For the text-containing cell, return its midpoint in [x, y] coordinate format. 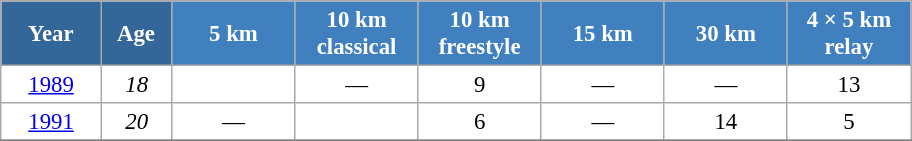
1989 [52, 85]
9 [480, 85]
20 [136, 122]
6 [480, 122]
1991 [52, 122]
10 km classical [356, 34]
30 km [726, 34]
Year [52, 34]
14 [726, 122]
4 × 5 km relay [848, 34]
10 km freestyle [480, 34]
18 [136, 85]
15 km [602, 34]
5 [848, 122]
Age [136, 34]
13 [848, 85]
5 km [234, 34]
